Locate the cell with the specified text and output its [x, y] center coordinate. 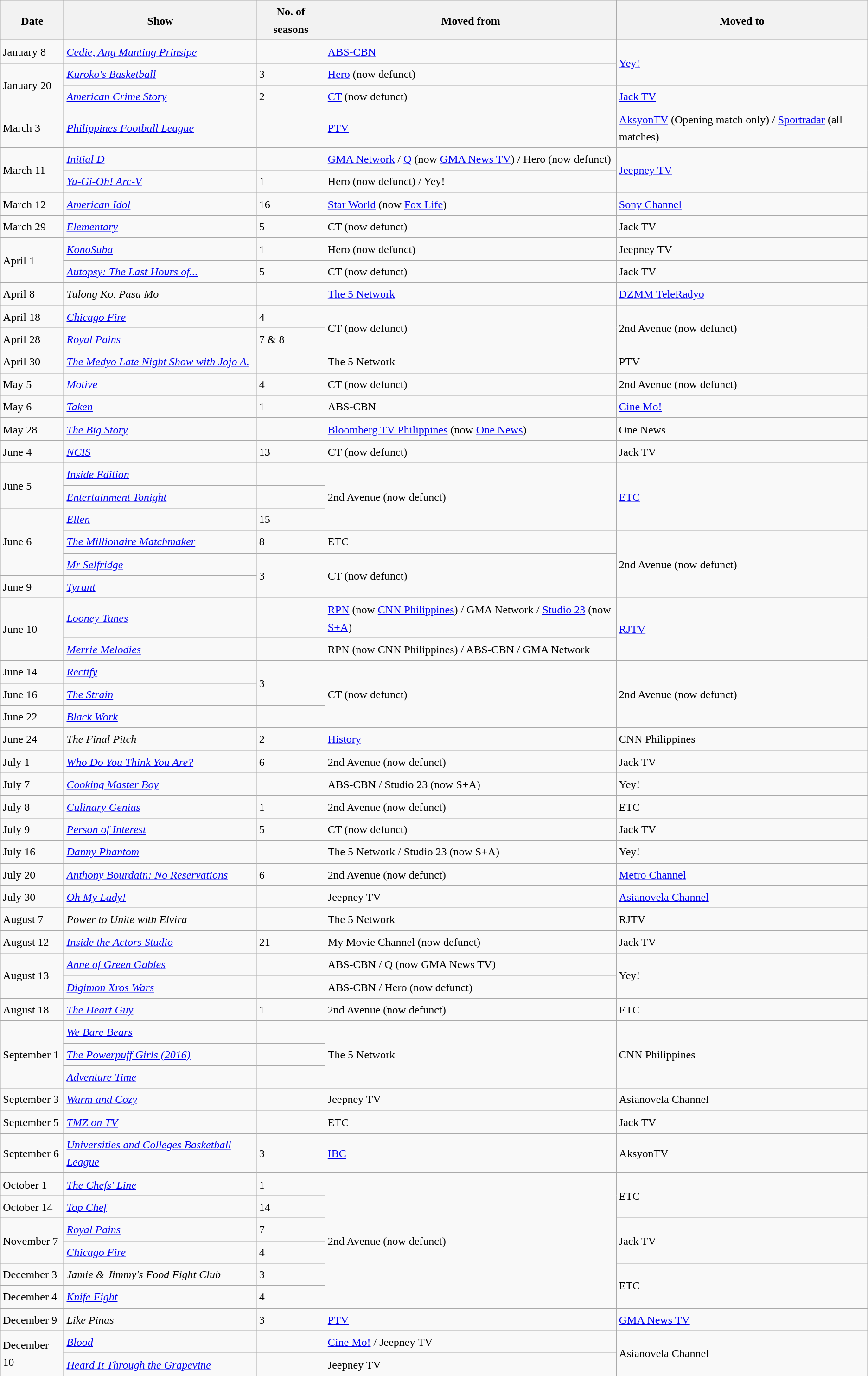
13 [291, 452]
Cedie, Ang Munting Prinsipe [160, 52]
Tulong Ko, Pasa Mo [160, 294]
Bloomberg TV Philippines (now One News) [471, 429]
KonoSuba [160, 249]
Ellen [160, 519]
The Millionaire Matchmaker [160, 541]
Hero (now defunct) / Yey! [471, 182]
IBC [471, 1153]
April 30 [32, 362]
Merrie Melodies [160, 649]
Moved to [742, 20]
December 4 [32, 1297]
August 18 [32, 1010]
Metro Channel [742, 874]
The Big Story [160, 429]
Heard It Through the Grapevine [160, 1365]
September 3 [32, 1100]
June 6 [32, 542]
April 8 [32, 294]
Person of Interest [160, 829]
April 18 [32, 316]
AksyonTV [742, 1153]
April 1 [32, 261]
RPN (now CNN Philippines) / GMA Network / Studio 23 (now S+A) [471, 618]
July 9 [32, 829]
DZMM TeleRadyo [742, 294]
GMA News TV [742, 1319]
May 5 [32, 384]
November 7 [32, 1241]
The Medyo Late Night Show with Jojo A. [160, 362]
Taken [160, 407]
December 10 [32, 1353]
Cine Mo! [742, 407]
Anthony Bourdain: No Reservations [160, 874]
Adventure Time [160, 1077]
June 5 [32, 485]
21 [291, 942]
Universities and Colleges Basketball League [160, 1153]
Star World (now Fox Life) [471, 204]
7 & 8 [291, 339]
The 5 Network / Studio 23 (now S+A) [471, 852]
Tyrant [160, 587]
ABS-CBN / Hero (now defunct) [471, 987]
April 28 [32, 339]
July 30 [32, 897]
The Heart Guy [160, 1010]
8 [291, 541]
June 14 [32, 671]
Digimon Xros Wars [160, 987]
Like Pinas [160, 1319]
July 20 [32, 874]
The Final Pitch [160, 739]
Sony Channel [742, 204]
May 6 [32, 407]
July 7 [32, 784]
ABS-CBN / Studio 23 (now S+A) [471, 784]
ABS-CBN / Q (now GMA News TV) [471, 964]
The Chefs' Line [160, 1184]
Autopsy: The Last Hours of... [160, 272]
AksyonTV (Opening match only) / Sportradar (all matches) [742, 127]
July 16 [32, 852]
June 22 [32, 717]
July 8 [32, 807]
Cooking Master Boy [160, 784]
January 20 [32, 85]
American Idol [160, 204]
June 24 [32, 739]
August 12 [32, 942]
Inside the Actors Studio [160, 942]
January 8 [32, 52]
American Crime Story [160, 96]
June 16 [32, 694]
Initial D [160, 159]
June 4 [32, 452]
Moved from [471, 20]
Entertainment Tonight [160, 497]
Power to Unite with Elvira [160, 920]
Danny Phantom [160, 852]
Knife Fight [160, 1297]
September 1 [32, 1054]
December 9 [32, 1319]
Kuroko's Basketball [160, 74]
Jamie & Jimmy's Food Fight Club [160, 1275]
RPN (now CNN Philippines) / ABS-CBN / GMA Network [471, 649]
Inside Edition [160, 474]
NCIS [160, 452]
My Movie Channel (now defunct) [471, 942]
Cine Mo! / Jeepney TV [471, 1342]
August 13 [32, 975]
Warm and Cozy [160, 1100]
August 7 [32, 920]
Who Do You Think You Are? [160, 762]
14 [291, 1207]
Philippines Football League [160, 127]
Blood [160, 1342]
May 28 [32, 429]
Looney Tunes [160, 618]
June 9 [32, 587]
October 1 [32, 1184]
Oh My Lady! [160, 897]
July 1 [32, 762]
June 10 [32, 630]
Elementary [160, 226]
The Strain [160, 694]
March 29 [32, 226]
TMZ on TV [160, 1122]
Anne of Green Gables [160, 964]
16 [291, 204]
7 [291, 1229]
March 12 [32, 204]
GMA Network / Q (now GMA News TV) / Hero (now defunct) [471, 159]
March 11 [32, 171]
Motive [160, 384]
No. of seasons [291, 20]
September 6 [32, 1153]
October 14 [32, 1207]
December 3 [32, 1275]
Black Work [160, 717]
The Powerpuff Girls (2016) [160, 1054]
Date [32, 20]
Top Chef [160, 1207]
Show [160, 20]
Rectify [160, 671]
March 3 [32, 127]
Culinary Genius [160, 807]
History [471, 739]
15 [291, 519]
Yu-Gi-Oh! Arc-V [160, 182]
One News [742, 429]
September 5 [32, 1122]
We Bare Bears [160, 1032]
Mr Selfridge [160, 565]
